Capture the cell that displays the provided text and extract its [x, y] central coordinate. 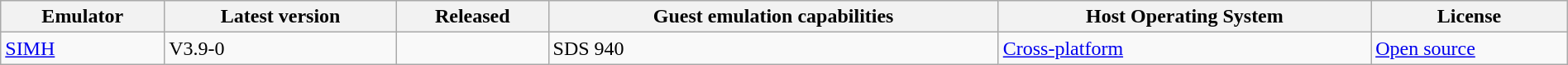
Emulator [83, 17]
License [1470, 17]
Guest emulation capabilities [773, 17]
V3.9-0 [281, 48]
SDS 940 [773, 48]
Released [473, 17]
SIMH [83, 48]
Host Operating System [1184, 17]
Cross-platform [1184, 48]
Open source [1470, 48]
Latest version [281, 17]
